Provide the [x, y] coordinate of the cell's center where the given text is located.  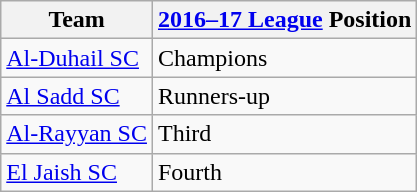
Runners-up [284, 96]
Team [77, 20]
Third [284, 134]
Champions [284, 58]
Fourth [284, 172]
Al-Duhail SC [77, 58]
2016–17 League Position [284, 20]
Al-Rayyan SC [77, 134]
Al Sadd SC [77, 96]
El Jaish SC [77, 172]
